Search for the cell housing the specified text and yield its [X, Y] center coordinate. 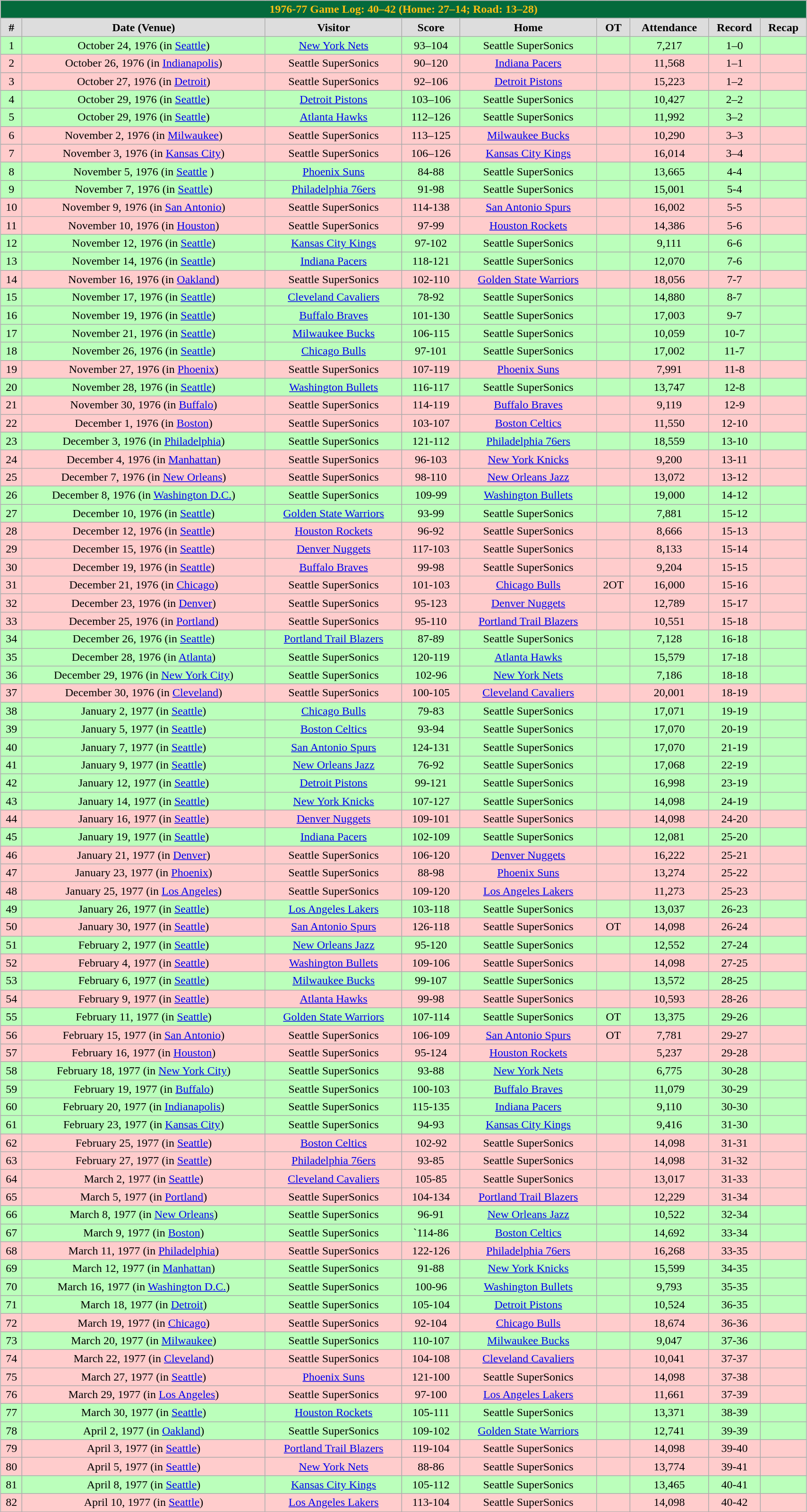
January 26, 1977 (in Seattle) [144, 909]
March 22, 1977 (in Cleveland) [144, 1358]
10,593 [669, 999]
20 [11, 387]
126-118 [431, 927]
March 20, 1977 (in Milwaukee) [144, 1340]
11,568 [669, 63]
100-103 [431, 1089]
October 26, 1976 (in Indianapolis) [144, 63]
17,003 [669, 315]
8,666 [669, 531]
13-11 [734, 459]
39-41 [734, 1467]
97-99 [431, 225]
March 8, 1977 (in New Orleans) [144, 1215]
37-36 [734, 1340]
102-96 [431, 675]
7-6 [734, 261]
114-119 [431, 405]
33-35 [734, 1251]
December 29, 1976 (in New York City) [144, 675]
121-100 [431, 1377]
November 14, 1976 (in Seattle) [144, 261]
12-9 [734, 405]
9 [11, 189]
2 [11, 63]
38-39 [734, 1413]
February 25, 1977 (in Seattle) [144, 1143]
95-124 [431, 1053]
101-130 [431, 315]
109-102 [431, 1431]
5-5 [734, 207]
40-42 [734, 1503]
97-101 [431, 351]
January 2, 1977 (in Seattle) [144, 711]
6,775 [669, 1071]
9,200 [669, 459]
3–4 [734, 153]
94-93 [431, 1125]
9,111 [669, 243]
`114-86 [431, 1233]
16,000 [669, 585]
10 [11, 207]
29-27 [734, 1035]
35-35 [734, 1287]
79-83 [431, 711]
19-19 [734, 711]
81 [11, 1485]
15-17 [734, 603]
14 [11, 279]
28 [11, 531]
76-92 [431, 765]
37-39 [734, 1395]
96-92 [431, 531]
5 [11, 117]
25-22 [734, 873]
33 [11, 621]
88-86 [431, 1467]
31-32 [734, 1161]
1 [11, 45]
109-101 [431, 819]
14,386 [669, 225]
45 [11, 837]
25-21 [734, 855]
102-110 [431, 279]
18,559 [669, 441]
87-89 [431, 639]
March 18, 1977 (in Detroit) [144, 1305]
23-19 [734, 783]
19,000 [669, 495]
59 [11, 1089]
December 7, 1976 (in New Orleans) [144, 477]
November 19, 1976 (in Seattle) [144, 315]
20,001 [669, 693]
16,222 [669, 855]
30 [11, 567]
35 [11, 657]
18-18 [734, 675]
102-92 [431, 1143]
31-34 [734, 1197]
63 [11, 1161]
January 25, 1977 (in Los Angeles) [144, 891]
38 [11, 711]
9,047 [669, 1340]
December 4, 1976 (in Manhattan) [144, 459]
51 [11, 945]
7,781 [669, 1035]
10,059 [669, 333]
January 14, 1977 (in Seattle) [144, 801]
78 [11, 1431]
65 [11, 1197]
58 [11, 1071]
41 [11, 765]
January 16, 1977 (in Seattle) [144, 819]
22 [11, 423]
December 1, 1976 (in Boston) [144, 423]
77 [11, 1413]
13 [11, 261]
42 [11, 783]
December 23, 1976 (in Denver) [144, 603]
13,072 [669, 477]
40-41 [734, 1485]
April 5, 1977 (in Seattle) [144, 1467]
January 30, 1977 (in Seattle) [144, 927]
March 2, 1977 (in Seattle) [144, 1179]
100-96 [431, 1287]
9,110 [669, 1107]
2OT [613, 585]
18-19 [734, 693]
16,268 [669, 1251]
13,747 [669, 387]
January 23, 1977 (in Phoenix) [144, 873]
121-112 [431, 441]
39 [11, 729]
13,572 [669, 981]
47 [11, 873]
December 10, 1976 (in Seattle) [144, 513]
March 11, 1977 (in Philadelphia) [144, 1251]
91-88 [431, 1269]
13,017 [669, 1179]
31-30 [734, 1125]
31 [11, 585]
15,001 [669, 189]
December 3, 1976 (in Philadelphia) [144, 441]
16 [11, 315]
14-12 [734, 495]
64 [11, 1179]
24-19 [734, 801]
29 [11, 549]
November 16, 1976 (in Oakland) [144, 279]
January 5, 1977 (in Seattle) [144, 729]
116-117 [431, 387]
March 19, 1977 (in Chicago) [144, 1322]
119-104 [431, 1449]
15,579 [669, 657]
11,273 [669, 891]
78-92 [431, 297]
10,522 [669, 1215]
November 10, 1976 (in Houston) [144, 225]
11,079 [669, 1089]
37-38 [734, 1377]
103-107 [431, 423]
97-100 [431, 1395]
32 [11, 603]
25-20 [734, 837]
December 8, 1976 (in Washington D.C.) [144, 495]
Visitor [334, 27]
88-98 [431, 873]
13,037 [669, 909]
33-34 [734, 1233]
17,071 [669, 711]
14,692 [669, 1233]
November 21, 1976 (in Seattle) [144, 333]
48 [11, 891]
20-19 [734, 729]
April 3, 1977 (in Seattle) [144, 1449]
36 [11, 675]
124-131 [431, 747]
12,552 [669, 945]
99-107 [431, 981]
5-6 [734, 225]
10,290 [669, 135]
12-8 [734, 387]
66 [11, 1215]
7,881 [669, 513]
8,133 [669, 549]
February 23, 1977 (in Kansas City) [144, 1125]
12,081 [669, 837]
103–106 [431, 99]
24 [11, 459]
30-29 [734, 1089]
36-35 [734, 1305]
97-102 [431, 243]
30-28 [734, 1071]
36-36 [734, 1322]
December 30, 1976 (in Cleveland) [144, 693]
93-99 [431, 513]
110-107 [431, 1340]
40 [11, 747]
9,793 [669, 1287]
34 [11, 639]
39-39 [734, 1431]
7-7 [734, 279]
21-19 [734, 747]
92–106 [431, 81]
114-138 [431, 207]
5,237 [669, 1053]
39-40 [734, 1449]
January 12, 1977 (in Seattle) [144, 783]
17,068 [669, 765]
March 16, 1977 (in Washington D.C.) [144, 1287]
109-106 [431, 963]
50 [11, 927]
107-119 [431, 369]
12,070 [669, 261]
60 [11, 1107]
93-94 [431, 729]
January 21, 1977 (in Denver) [144, 855]
84-88 [431, 171]
11-8 [734, 369]
29-26 [734, 1017]
82 [11, 1503]
15-13 [734, 531]
68 [11, 1251]
November 5, 1976 (in Seattle ) [144, 171]
90–120 [431, 63]
120-119 [431, 657]
91-98 [431, 189]
96-103 [431, 459]
5-4 [734, 189]
11 [11, 225]
28-25 [734, 981]
52 [11, 963]
37-37 [734, 1358]
79 [11, 1449]
13,274 [669, 873]
17,002 [669, 351]
10-7 [734, 333]
7,991 [669, 369]
100-105 [431, 693]
71 [11, 1305]
30-30 [734, 1107]
118-121 [431, 261]
14,880 [669, 297]
115-135 [431, 1107]
99-121 [431, 783]
7,217 [669, 45]
105-111 [431, 1413]
12,789 [669, 603]
15-16 [734, 585]
95-123 [431, 603]
93-85 [431, 1161]
7,128 [669, 639]
107-127 [431, 801]
93–104 [431, 45]
18,056 [669, 279]
93-88 [431, 1071]
1–0 [734, 45]
3–3 [734, 135]
October 24, 1976 (in Seattle) [144, 45]
102-109 [431, 837]
4 [11, 99]
4-4 [734, 171]
9,119 [669, 405]
95-110 [431, 621]
23 [11, 441]
37 [11, 693]
7,186 [669, 675]
March 12, 1977 (in Manhattan) [144, 1269]
December 25, 1976 (in Portland) [144, 621]
16,014 [669, 153]
15-12 [734, 513]
106-109 [431, 1035]
October 27, 1976 (in Detroit) [144, 81]
10,524 [669, 1305]
12,229 [669, 1197]
75 [11, 1377]
12-10 [734, 423]
15-18 [734, 621]
April 10, 1977 (in Seattle) [144, 1503]
6-6 [734, 243]
Date (Venue) [144, 27]
21 [11, 405]
16,002 [669, 207]
46 [11, 855]
March 5, 1977 (in Portland) [144, 1197]
92-104 [431, 1322]
105-112 [431, 1485]
13,774 [669, 1467]
November 2, 1976 (in Milwaukee) [144, 135]
11,550 [669, 423]
113-104 [431, 1503]
27-25 [734, 963]
13,375 [669, 1017]
December 28, 1976 (in Atlanta) [144, 657]
9,204 [669, 567]
February 15, 1977 (in San Antonio) [144, 1035]
March 29, 1977 (in Los Angeles) [144, 1395]
February 16, 1977 (in Houston) [144, 1053]
106-120 [431, 855]
104-108 [431, 1358]
Attendance [669, 27]
73 [11, 1340]
# [11, 27]
11,661 [669, 1395]
17 [11, 333]
November 27, 1976 (in Phoenix) [144, 369]
17-18 [734, 657]
15-14 [734, 549]
December 26, 1976 (in Seattle) [144, 639]
1976-77 Game Log: 40–42 (Home: 27–14; Road: 13–28) [403, 9]
1–1 [734, 63]
43 [11, 801]
12 [11, 243]
74 [11, 1358]
Score [431, 27]
15,599 [669, 1269]
27 [11, 513]
32-34 [734, 1215]
106–126 [431, 153]
Recap [783, 27]
44 [11, 819]
61 [11, 1125]
55 [11, 1017]
26-23 [734, 909]
February 2, 1977 (in Seattle) [144, 945]
15-15 [734, 567]
11,992 [669, 117]
December 15, 1976 (in Seattle) [144, 549]
80 [11, 1467]
April 2, 1977 (in Oakland) [144, 1431]
67 [11, 1233]
February 27, 1977 (in Seattle) [144, 1161]
27-24 [734, 945]
49 [11, 909]
105-85 [431, 1179]
2–2 [734, 99]
106-115 [431, 333]
13-12 [734, 477]
18 [11, 351]
113–125 [431, 135]
December 12, 1976 (in Seattle) [144, 531]
25-23 [734, 891]
11-7 [734, 351]
26 [11, 495]
57 [11, 1053]
76 [11, 1395]
13,465 [669, 1485]
March 30, 1977 (in Seattle) [144, 1413]
8 [11, 171]
105-104 [431, 1305]
November 9, 1976 (in San Antonio) [144, 207]
February 18, 1977 (in New York City) [144, 1071]
November 26, 1976 (in Seattle) [144, 351]
24-20 [734, 819]
November 3, 1976 (in Kansas City) [144, 153]
15 [11, 297]
March 27, 1977 (in Seattle) [144, 1377]
104-134 [431, 1197]
13,665 [669, 171]
112–126 [431, 117]
103-118 [431, 909]
122-126 [431, 1251]
3–2 [734, 117]
February 20, 1977 (in Indianapolis) [144, 1107]
7 [11, 153]
3 [11, 81]
9,416 [669, 1125]
10,041 [669, 1358]
16,998 [669, 783]
54 [11, 999]
8-7 [734, 297]
13-10 [734, 441]
53 [11, 981]
December 19, 1976 (in Seattle) [144, 567]
9-7 [734, 315]
107-114 [431, 1017]
31-33 [734, 1179]
98-110 [431, 477]
November 30, 1976 (in Buffalo) [144, 405]
19 [11, 369]
1–2 [734, 81]
31-31 [734, 1143]
16-18 [734, 639]
10,551 [669, 621]
10,427 [669, 99]
December 21, 1976 (in Chicago) [144, 585]
February 11, 1977 (in Seattle) [144, 1017]
18,674 [669, 1322]
March 9, 1977 (in Boston) [144, 1233]
34-35 [734, 1269]
56 [11, 1035]
101-103 [431, 585]
70 [11, 1287]
15,223 [669, 81]
25 [11, 477]
November 17, 1976 (in Seattle) [144, 297]
November 28, 1976 (in Seattle) [144, 387]
29-28 [734, 1053]
72 [11, 1322]
February 9, 1977 (in Seattle) [144, 999]
January 9, 1977 (in Seattle) [144, 765]
13,371 [669, 1413]
12,741 [669, 1431]
62 [11, 1143]
Home [528, 27]
6 [11, 135]
November 7, 1976 (in Seattle) [144, 189]
Record [734, 27]
109-120 [431, 891]
April 8, 1977 (in Seattle) [144, 1485]
69 [11, 1269]
109-99 [431, 495]
26-24 [734, 927]
November 12, 1976 (in Seattle) [144, 243]
95-120 [431, 945]
96-91 [431, 1215]
February 4, 1977 (in Seattle) [144, 963]
January 19, 1977 (in Seattle) [144, 837]
February 6, 1977 (in Seattle) [144, 981]
January 7, 1977 (in Seattle) [144, 747]
February 19, 1977 (in Buffalo) [144, 1089]
22-19 [734, 765]
28-26 [734, 999]
117-103 [431, 549]
